Locate the cell with the specified text and output its (x, y) center coordinate. 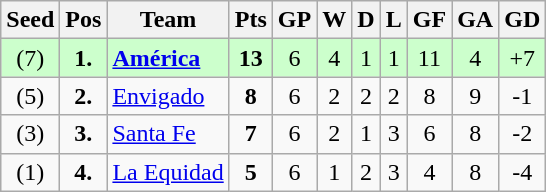
(7) (30, 58)
W (334, 20)
11 (429, 58)
Pts (250, 20)
2. (84, 96)
GF (429, 20)
Team (168, 20)
1. (84, 58)
(3) (30, 134)
GD (522, 20)
3. (84, 134)
9 (476, 96)
GA (476, 20)
7 (250, 134)
(1) (30, 172)
América (168, 58)
(5) (30, 96)
Envigado (168, 96)
-2 (522, 134)
La Equidad (168, 172)
Santa Fe (168, 134)
D (366, 20)
GP (294, 20)
-1 (522, 96)
Pos (84, 20)
+7 (522, 58)
13 (250, 58)
Seed (30, 20)
5 (250, 172)
L (394, 20)
-4 (522, 172)
4. (84, 172)
